Pinpoint the cell where the given text exists, returning its (x, y) midpoint coordinate. 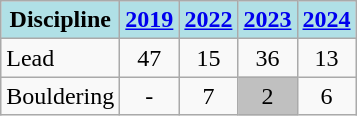
13 (326, 58)
7 (208, 96)
Bouldering (60, 96)
- (150, 96)
2024 (326, 20)
2023 (268, 20)
6 (326, 96)
2022 (208, 20)
Discipline (60, 20)
2 (268, 96)
2019 (150, 20)
15 (208, 58)
36 (268, 58)
Lead (60, 58)
47 (150, 58)
